Search for the cell housing the specified text and yield its [x, y] center coordinate. 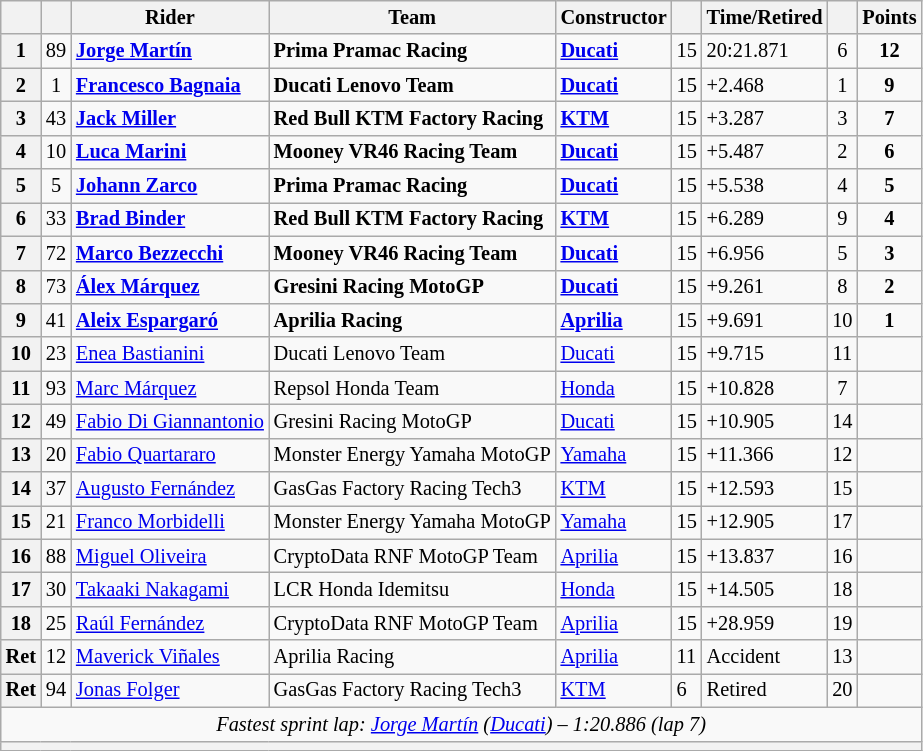
Jonas Folger [170, 690]
Raúl Fernández [170, 623]
Johann Zarco [170, 186]
41 [56, 320]
Maverick Viñales [170, 657]
+10.828 [765, 388]
Brad Binder [170, 219]
Jorge Martín [170, 51]
Fabio Di Giannantonio [170, 421]
Repsol Honda Team [412, 388]
+2.468 [765, 85]
+13.837 [765, 556]
25 [56, 623]
Francesco Bagnaia [170, 85]
LCR Honda Idemitsu [412, 589]
+10.905 [765, 421]
Rider [170, 17]
+11.366 [765, 455]
30 [56, 589]
73 [56, 287]
88 [56, 556]
94 [56, 690]
Marco Bezzecchi [170, 253]
72 [56, 253]
21 [56, 522]
+6.289 [765, 219]
20:21.871 [765, 51]
Franco Morbidelli [170, 522]
+9.715 [765, 354]
+6.956 [765, 253]
49 [56, 421]
Fastest sprint lap: Jorge Martín (Ducati) – 1:20.886 (lap 7) [462, 724]
Aleix Espargaró [170, 320]
Retired [765, 690]
+28.959 [765, 623]
Marc Márquez [170, 388]
+12.593 [765, 489]
+14.505 [765, 589]
33 [56, 219]
43 [56, 118]
89 [56, 51]
23 [56, 354]
Team [412, 17]
Álex Márquez [170, 287]
Enea Bastianini [170, 354]
37 [56, 489]
Fabio Quartararo [170, 455]
Luca Marini [170, 152]
+9.691 [765, 320]
+5.538 [765, 186]
Takaaki Nakagami [170, 589]
+9.261 [765, 287]
19 [842, 623]
Augusto Fernández [170, 489]
+12.905 [765, 522]
93 [56, 388]
+3.287 [765, 118]
+5.487 [765, 152]
Accident [765, 657]
Miguel Oliveira [170, 556]
Constructor [614, 17]
Jack Miller [170, 118]
Points [889, 17]
Time/Retired [765, 17]
